Pinpoint the cell where the given text exists, returning its (x, y) midpoint coordinate. 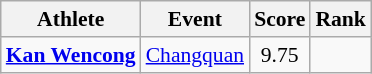
Athlete (71, 19)
Changquan (195, 55)
Kan Wencong (71, 55)
Event (195, 19)
Rank (340, 19)
Score (280, 19)
9.75 (280, 55)
